Locate the cell with the specified text and output its [x, y] center coordinate. 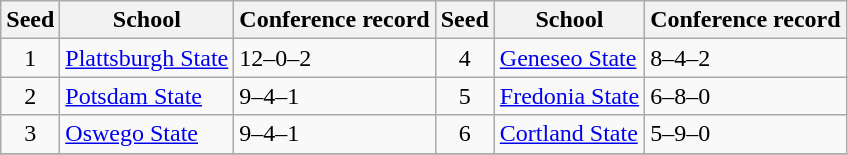
12–0–2 [334, 58]
5 [464, 96]
Fredonia State [569, 96]
3 [30, 134]
Potsdam State [147, 96]
Geneseo State [569, 58]
5–9–0 [746, 134]
Plattsburgh State [147, 58]
Cortland State [569, 134]
Oswego State [147, 134]
6 [464, 134]
1 [30, 58]
6–8–0 [746, 96]
8–4–2 [746, 58]
2 [30, 96]
4 [464, 58]
